Search for the cell housing the specified text and yield its (x, y) center coordinate. 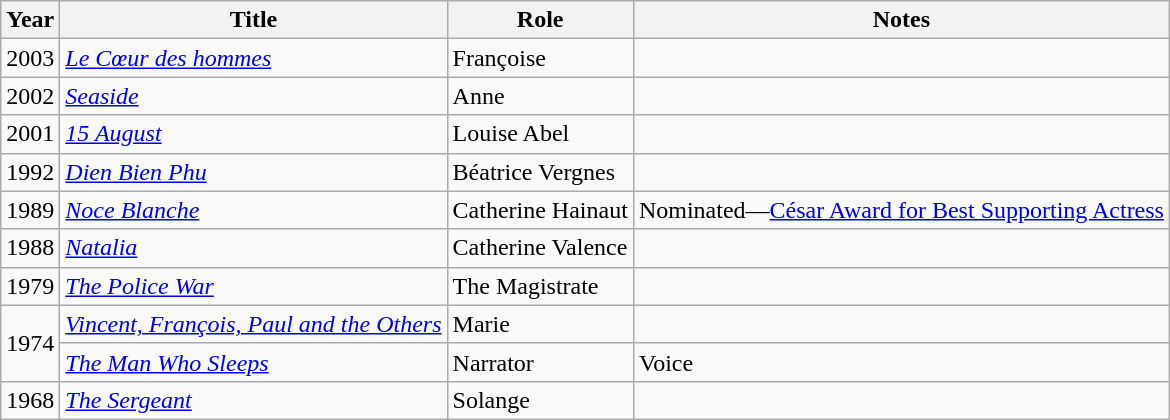
Natalia (254, 248)
1968 (30, 400)
Françoise (540, 58)
Catherine Hainaut (540, 210)
The Police War (254, 286)
Le Cœur des hommes (254, 58)
Anne (540, 96)
2003 (30, 58)
Marie (540, 324)
Nominated—César Award for Best Supporting Actress (901, 210)
Solange (540, 400)
Louise Abel (540, 134)
2001 (30, 134)
Role (540, 20)
1979 (30, 286)
Narrator (540, 362)
1988 (30, 248)
1992 (30, 172)
Catherine Valence (540, 248)
The Magistrate (540, 286)
Notes (901, 20)
Title (254, 20)
Dien Bien Phu (254, 172)
The Sergeant (254, 400)
Vincent, François, Paul and the Others (254, 324)
The Man Who Sleeps (254, 362)
15 August (254, 134)
Béatrice Vergnes (540, 172)
Year (30, 20)
1974 (30, 343)
Seaside (254, 96)
Noce Blanche (254, 210)
2002 (30, 96)
1989 (30, 210)
Voice (901, 362)
